Return the [X, Y] coordinate for the center point of the cell that contains the specified text.  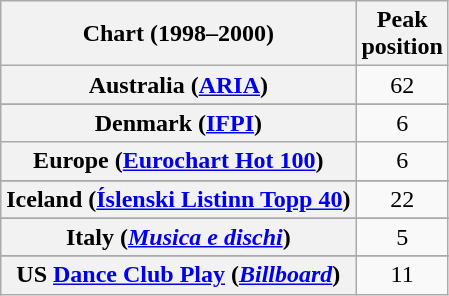
Denmark (IFPI) [178, 123]
Peakposition [402, 34]
Europe (Eurochart Hot 100) [178, 161]
11 [402, 275]
Chart (1998–2000) [178, 34]
5 [402, 237]
Iceland (Íslenski Listinn Topp 40) [178, 199]
Australia (ARIA) [178, 85]
62 [402, 85]
US Dance Club Play (Billboard) [178, 275]
22 [402, 199]
Italy (Musica e dischi) [178, 237]
